Detect which cell encompasses the target text, then output its (x, y) center coordinate. 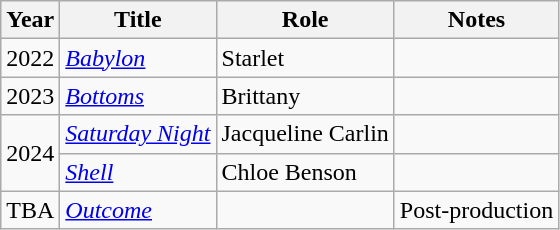
Role (305, 20)
TBA (30, 210)
2022 (30, 58)
Outcome (138, 210)
Saturday Night (138, 134)
2024 (30, 153)
Year (30, 20)
Starlet (305, 58)
Shell (138, 172)
Bottoms (138, 96)
Chloe Benson (305, 172)
Brittany (305, 96)
Babylon (138, 58)
Notes (476, 20)
Post-production (476, 210)
2023 (30, 96)
Title (138, 20)
Jacqueline Carlin (305, 134)
